Scan for the cell matching the given text and deliver its (X, Y) coordinate at center. 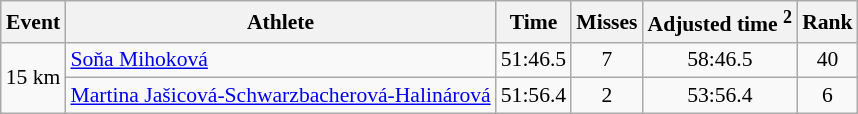
Adjusted time 2 (720, 22)
Martina Jašicová-Schwarzbacherová-Halinárová (280, 96)
40 (828, 60)
7 (606, 60)
Soňa Mihoková (280, 60)
51:46.5 (534, 60)
Misses (606, 22)
2 (606, 96)
Event (34, 22)
53:56.4 (720, 96)
15 km (34, 78)
Athlete (280, 22)
Rank (828, 22)
58:46.5 (720, 60)
6 (828, 96)
Time (534, 22)
51:56.4 (534, 96)
